Determine the (x, y) coordinate at the center of the cell enclosing the given text.  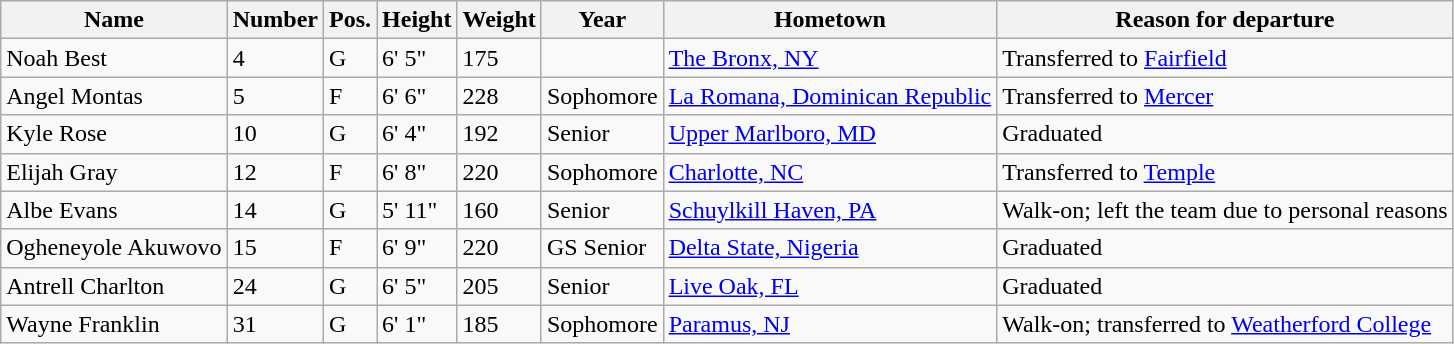
La Romana, Dominican Republic (830, 96)
5 (275, 96)
Ogheneyole Akuwovo (114, 248)
10 (275, 134)
Walk-on; transferred to Weatherford College (1225, 324)
6' 9" (417, 248)
Charlotte, NC (830, 172)
The Bronx, NY (830, 58)
6' 1" (417, 324)
Noah Best (114, 58)
Height (417, 20)
6' 4" (417, 134)
31 (275, 324)
4 (275, 58)
5' 11" (417, 210)
15 (275, 248)
Kyle Rose (114, 134)
Albe Evans (114, 210)
Schuylkill Haven, PA (830, 210)
Walk-on; left the team due to personal reasons (1225, 210)
Wayne Franklin (114, 324)
Upper Marlboro, MD (830, 134)
Transferred to Fairfield (1225, 58)
Transferred to Temple (1225, 172)
Angel Montas (114, 96)
Live Oak, FL (830, 286)
12 (275, 172)
Paramus, NJ (830, 324)
Reason for departure (1225, 20)
24 (275, 286)
Year (602, 20)
Elijah Gray (114, 172)
14 (275, 210)
Name (114, 20)
6' 6" (417, 96)
Antrell Charlton (114, 286)
228 (499, 96)
Hometown (830, 20)
205 (499, 286)
Number (275, 20)
Weight (499, 20)
GS Senior (602, 248)
Transferred to Mercer (1225, 96)
160 (499, 210)
175 (499, 58)
185 (499, 324)
Delta State, Nigeria (830, 248)
Pos. (350, 20)
6' 8" (417, 172)
192 (499, 134)
